Output the [X, Y] coordinate of the center of the cell containing the given text.  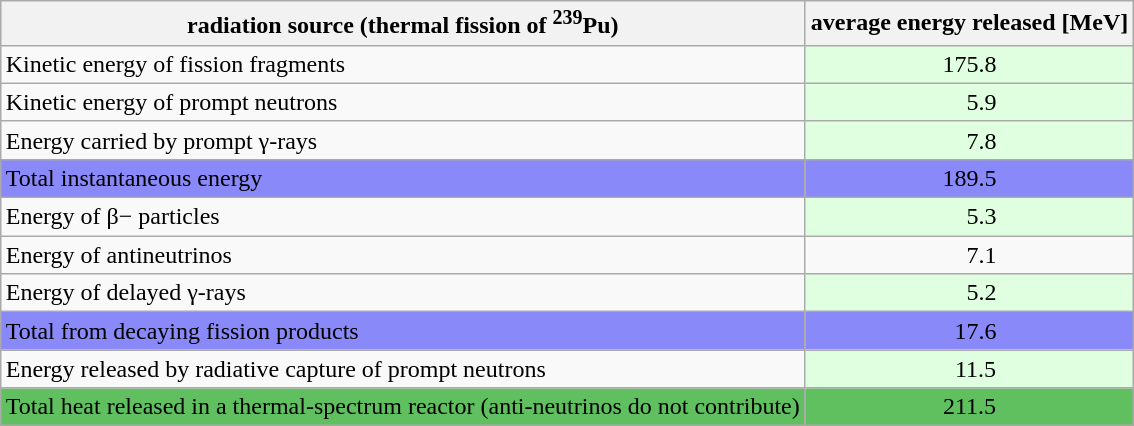
radiation source (thermal fission of 239Pu) [402, 24]
17.6 [969, 331]
7.1 [969, 255]
5.9 [969, 102]
Total heat released in a thermal-spectrum reactor (anti-neutrinos do not contribute) [402, 407]
Kinetic energy of prompt neutrons [402, 102]
7.8 [969, 140]
189.5 [969, 178]
5.2 [969, 293]
Total instantaneous energy [402, 178]
Total from decaying fission products [402, 331]
Energy of β− particles [402, 217]
11.5 [969, 369]
average energy released [MeV] [969, 24]
Energy carried by prompt γ-rays [402, 140]
Kinetic energy of fission fragments [402, 64]
211.5 [969, 407]
Energy released by radiative capture of prompt neutrons [402, 369]
5.3 [969, 217]
Energy of delayed γ-rays [402, 293]
Energy of antineutrinos [402, 255]
175.8 [969, 64]
